Extract the (X, Y) coordinate from the center of the cell holding the provided text.  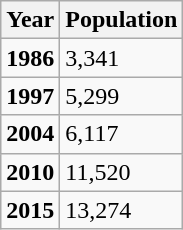
13,274 (122, 210)
2004 (30, 134)
Population (122, 20)
1997 (30, 96)
Year (30, 20)
2010 (30, 172)
2015 (30, 210)
3,341 (122, 58)
1986 (30, 58)
6,117 (122, 134)
11,520 (122, 172)
5,299 (122, 96)
